Find where the given text appears and provide that cell's center as [X, Y] coordinate. 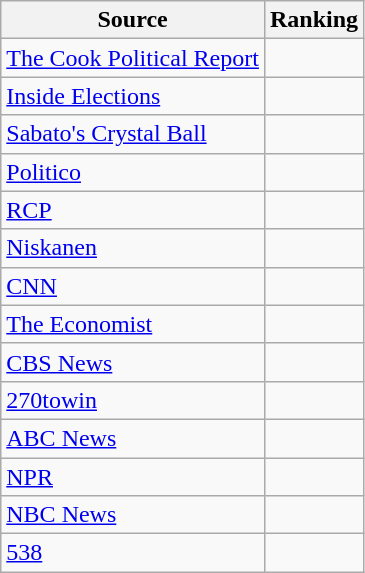
270towin [133, 400]
Source [133, 20]
Sabato's Crystal Ball [133, 134]
Niskanen [133, 248]
CBS News [133, 362]
RCP [133, 210]
NBC News [133, 515]
ABC News [133, 438]
Ranking [314, 20]
The Economist [133, 324]
The Cook Political Report [133, 58]
538 [133, 553]
CNN [133, 286]
NPR [133, 477]
Inside Elections [133, 96]
Politico [133, 172]
